Provide the [X, Y] coordinate of the cell's center where the given text is located.  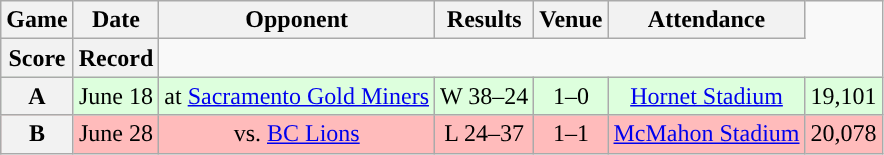
Opponent [297, 20]
L 24–37 [484, 134]
W 38–24 [484, 96]
B [37, 134]
Hornet Stadium [706, 96]
A [37, 96]
McMahon Stadium [706, 134]
Venue [571, 20]
Game [37, 20]
Score [37, 58]
1–0 [571, 96]
19,101 [844, 96]
vs. BC Lions [297, 134]
1–1 [571, 134]
Attendance [706, 20]
20,078 [844, 134]
Results [484, 20]
June 18 [116, 96]
Record [116, 58]
at Sacramento Gold Miners [297, 96]
June 28 [116, 134]
Date [116, 20]
